Return [x, y] of the center of cell containing provided text 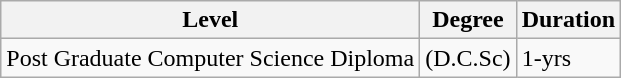
Post Graduate Computer Science Diploma [210, 58]
Degree [468, 20]
Duration [568, 20]
(D.C.Sc) [468, 58]
1-yrs [568, 58]
Level [210, 20]
